Pinpoint the cell where the given text exists, returning its (X, Y) midpoint coordinate. 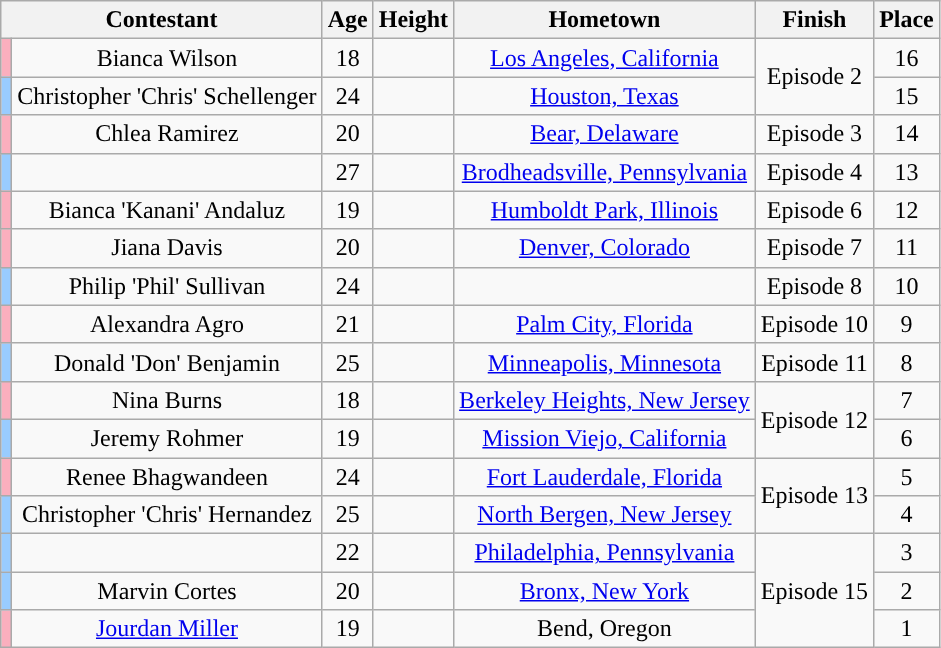
Place (907, 20)
Los Angeles, California (605, 58)
Episode 2 (814, 77)
Berkeley Heights, New Jersey (605, 400)
1 (907, 629)
13 (907, 172)
Palm City, Florida (605, 324)
3 (907, 553)
Episode 11 (814, 362)
Jeremy Rohmer (167, 438)
Contestant (162, 20)
Brodheadsville, Pennsylvania (605, 172)
Jourdan Miller (167, 629)
14 (907, 134)
27 (348, 172)
11 (907, 248)
Bronx, New York (605, 591)
Finish (814, 20)
Episode 7 (814, 248)
7 (907, 400)
Age (348, 20)
Chlea Ramirez (167, 134)
Episode 6 (814, 210)
Height (413, 20)
Bianca Wilson (167, 58)
Christopher 'Chris' Schellenger (167, 96)
Bianca 'Kanani' Andaluz (167, 210)
Nina Burns (167, 400)
12 (907, 210)
Denver, Colorado (605, 248)
Humboldt Park, Illinois (605, 210)
Episode 10 (814, 324)
Episode 3 (814, 134)
Alexandra Agro (167, 324)
Jiana Davis (167, 248)
10 (907, 286)
Renee Bhagwandeen (167, 477)
8 (907, 362)
Philip 'Phil' Sullivan (167, 286)
22 (348, 553)
5 (907, 477)
Donald 'Don' Benjamin (167, 362)
Episode 13 (814, 496)
North Bergen, New Jersey (605, 515)
Houston, Texas (605, 96)
Bend, Oregon (605, 629)
Episode 8 (814, 286)
Bear, Delaware (605, 134)
Hometown (605, 20)
Episode 4 (814, 172)
15 (907, 96)
Christopher 'Chris' Hernandez (167, 515)
Fort Lauderdale, Florida (605, 477)
Philadelphia, Pennsylvania (605, 553)
21 (348, 324)
4 (907, 515)
16 (907, 58)
Marvin Cortes (167, 591)
6 (907, 438)
9 (907, 324)
Minneapolis, Minnesota (605, 362)
Episode 15 (814, 591)
Mission Viejo, California (605, 438)
2 (907, 591)
Episode 12 (814, 419)
